Output the (X, Y) coordinate of the center of the cell containing the given text.  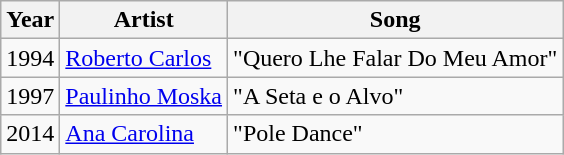
1997 (30, 96)
2014 (30, 134)
Song (396, 20)
"Pole Dance" (396, 134)
Artist (144, 20)
"A Seta e o Alvo" (396, 96)
1994 (30, 58)
Year (30, 20)
Ana Carolina (144, 134)
Paulinho Moska (144, 96)
Roberto Carlos (144, 58)
"Quero Lhe Falar Do Meu Amor" (396, 58)
